Pinpoint the cell where the given text exists, returning its (x, y) midpoint coordinate. 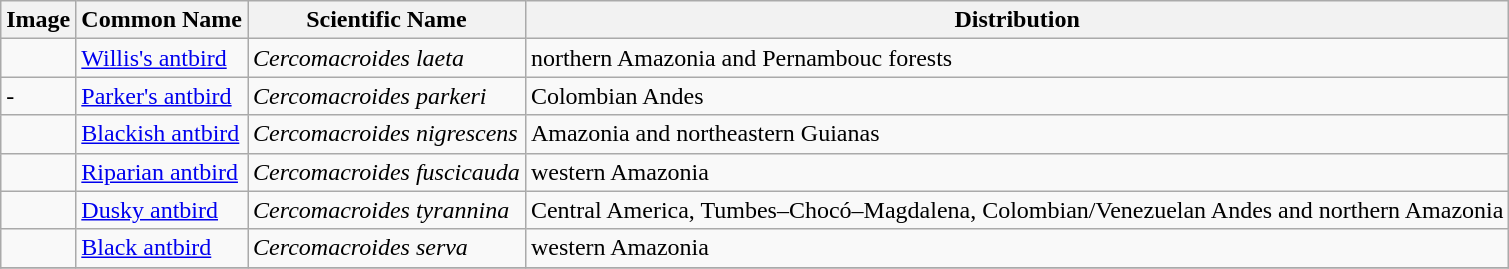
Image (38, 20)
Willis's antbird (162, 58)
Parker's antbird (162, 96)
Cercomacroides fuscicauda (387, 172)
Central America, Tumbes–Chocó–Magdalena, Colombian/Venezuelan Andes and northern Amazonia (1017, 210)
Amazonia and northeastern Guianas (1017, 134)
Cercomacroides laeta (387, 58)
Riparian antbird (162, 172)
- (38, 96)
Colombian Andes (1017, 96)
Common Name (162, 20)
Scientific Name (387, 20)
Cercomacroides serva (387, 248)
Cercomacroides nigrescens (387, 134)
Blackish antbird (162, 134)
Black antbird (162, 248)
Cercomacroides parkeri (387, 96)
northern Amazonia and Pernambouc forests (1017, 58)
Dusky antbird (162, 210)
Cercomacroides tyrannina (387, 210)
Distribution (1017, 20)
